Return the (x, y) coordinate for the center point of the cell that contains the specified text.  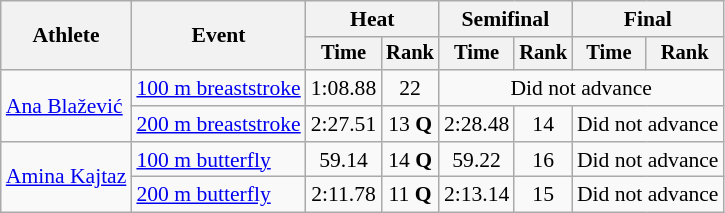
Event (218, 36)
14 (543, 124)
16 (543, 160)
2:27.51 (344, 124)
200 m breaststroke (218, 124)
2:13.14 (476, 195)
14 Q (410, 160)
200 m butterfly (218, 195)
59.14 (344, 160)
100 m butterfly (218, 160)
59.22 (476, 160)
100 m breaststroke (218, 88)
Athlete (66, 36)
2:11.78 (344, 195)
15 (543, 195)
Heat (372, 19)
22 (410, 88)
Semifinal (506, 19)
Amina Kajtaz (66, 178)
Ana Blažević (66, 106)
1:08.88 (344, 88)
11 Q (410, 195)
13 Q (410, 124)
2:28.48 (476, 124)
Final (648, 19)
